Output the (X, Y) coordinate of the center of the cell containing the given text.  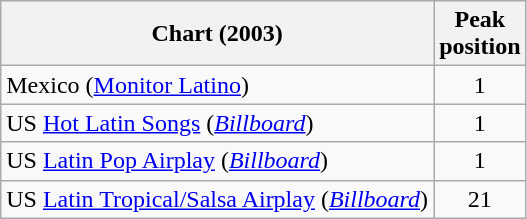
US Hot Latin Songs (Billboard) (218, 123)
US Latin Pop Airplay (Billboard) (218, 161)
US Latin Tropical/Salsa Airplay (Billboard) (218, 199)
Mexico (Monitor Latino) (218, 85)
Peakposition (480, 34)
21 (480, 199)
Chart (2003) (218, 34)
